Determine the [X, Y] coordinate at the center of the cell enclosing the given text.  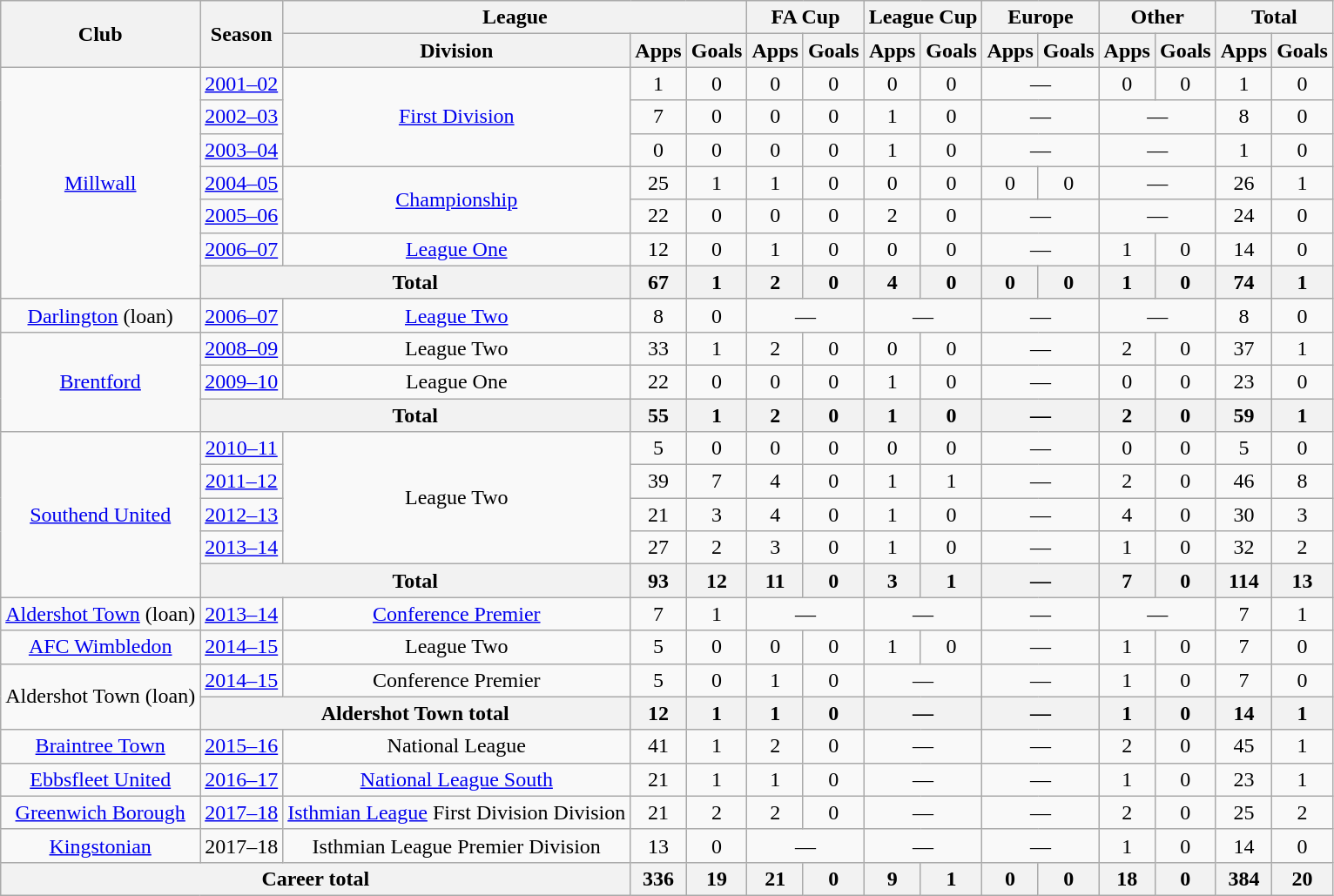
2016–17 [242, 779]
93 [658, 581]
41 [658, 746]
32 [1243, 548]
Isthmian League Premier Division [456, 845]
Isthmian League First Division Division [456, 812]
League Cup [923, 17]
2015–16 [242, 746]
30 [1243, 515]
26 [1243, 183]
384 [1243, 879]
First Division [456, 117]
45 [1243, 746]
67 [658, 282]
Season [242, 34]
74 [1243, 282]
Ebbsfleet United [101, 779]
Other [1157, 17]
20 [1303, 879]
2010–11 [242, 448]
9 [892, 879]
Southend United [101, 515]
National League South [456, 779]
Braintree Town [101, 746]
League [515, 17]
Career total [315, 879]
2012–13 [242, 515]
Kingstonian [101, 845]
336 [658, 879]
2005–06 [242, 216]
2008–09 [242, 348]
Championship [456, 199]
114 [1243, 581]
2011–12 [242, 482]
39 [658, 482]
2003–04 [242, 150]
2002–03 [242, 117]
59 [1243, 415]
Millwall [101, 183]
Division [456, 51]
Club [101, 34]
Greenwich Borough [101, 812]
24 [1243, 216]
2009–10 [242, 381]
18 [1127, 879]
46 [1243, 482]
55 [658, 415]
Brentford [101, 381]
19 [717, 879]
27 [658, 548]
Aldershot Town total [415, 713]
2001–02 [242, 84]
Europe [1041, 17]
National League [456, 746]
37 [1243, 348]
FA Cup [805, 17]
Darlington (loan) [101, 315]
11 [775, 581]
33 [658, 348]
2004–05 [242, 183]
AFC Wimbledon [101, 647]
